Scan for the cell matching the given text and deliver its (X, Y) coordinate at center. 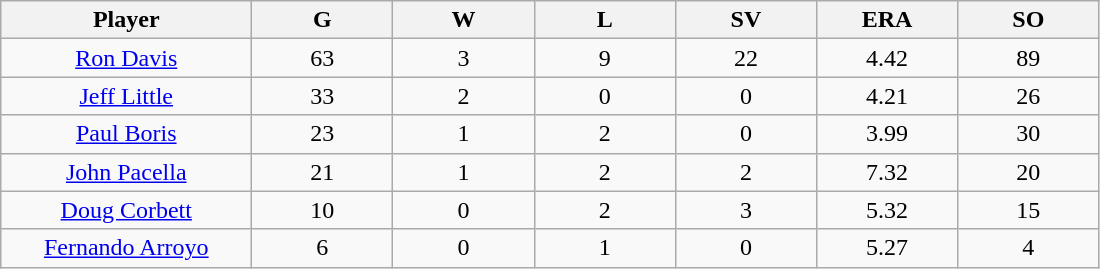
ERA (886, 20)
15 (1028, 210)
5.32 (886, 210)
23 (322, 134)
3.99 (886, 134)
9 (604, 58)
Fernando Arroyo (126, 248)
SO (1028, 20)
10 (322, 210)
4.42 (886, 58)
89 (1028, 58)
Jeff Little (126, 96)
63 (322, 58)
21 (322, 172)
26 (1028, 96)
5.27 (886, 248)
Doug Corbett (126, 210)
SV (746, 20)
22 (746, 58)
L (604, 20)
Player (126, 20)
30 (1028, 134)
7.32 (886, 172)
20 (1028, 172)
6 (322, 248)
Ron Davis (126, 58)
G (322, 20)
Paul Boris (126, 134)
4.21 (886, 96)
33 (322, 96)
John Pacella (126, 172)
4 (1028, 248)
W (464, 20)
